Pinpoint the cell where the given text exists, returning its (x, y) midpoint coordinate. 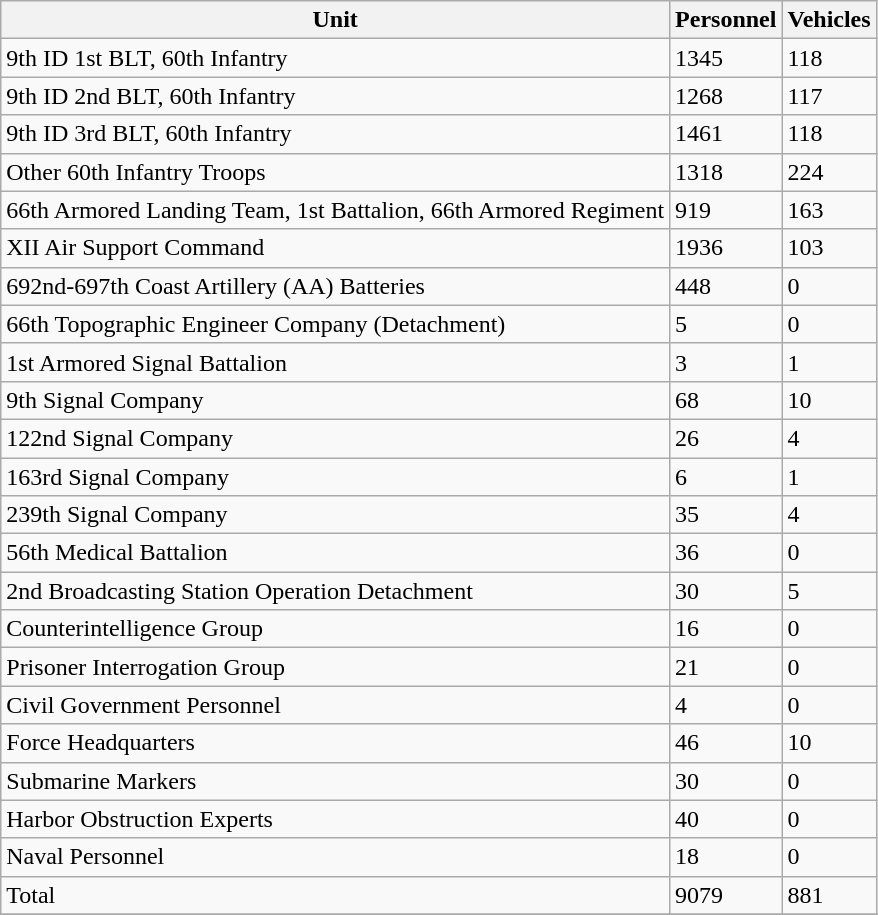
Total (336, 895)
16 (726, 629)
224 (829, 172)
3 (726, 362)
1268 (726, 96)
Civil Government Personnel (336, 705)
XII Air Support Command (336, 248)
66th Topographic Engineer Company (Detachment) (336, 324)
239th Signal Company (336, 515)
448 (726, 286)
66th Armored Landing Team, 1st Battalion, 66th Armored Regiment (336, 210)
9th ID 1st BLT, 60th Infantry (336, 58)
9th ID 2nd BLT, 60th Infantry (336, 96)
919 (726, 210)
1936 (726, 248)
68 (726, 400)
163 (829, 210)
Counterintelligence Group (336, 629)
35 (726, 515)
46 (726, 743)
Force Headquarters (336, 743)
163rd Signal Company (336, 477)
1461 (726, 134)
9079 (726, 895)
Submarine Markers (336, 781)
1345 (726, 58)
Unit (336, 20)
Vehicles (829, 20)
9th Signal Company (336, 400)
26 (726, 438)
Other 60th Infantry Troops (336, 172)
103 (829, 248)
117 (829, 96)
6 (726, 477)
122nd Signal Company (336, 438)
Personnel (726, 20)
9th ID 3rd BLT, 60th Infantry (336, 134)
1318 (726, 172)
21 (726, 667)
Naval Personnel (336, 857)
Prisoner Interrogation Group (336, 667)
56th Medical Battalion (336, 553)
1st Armored Signal Battalion (336, 362)
881 (829, 895)
36 (726, 553)
Harbor Obstruction Experts (336, 819)
692nd-697th Coast Artillery (AA) Batteries (336, 286)
18 (726, 857)
2nd Broadcasting Station Operation Detachment (336, 591)
40 (726, 819)
